Find where the given text appears and provide that cell's center as (x, y) coordinate. 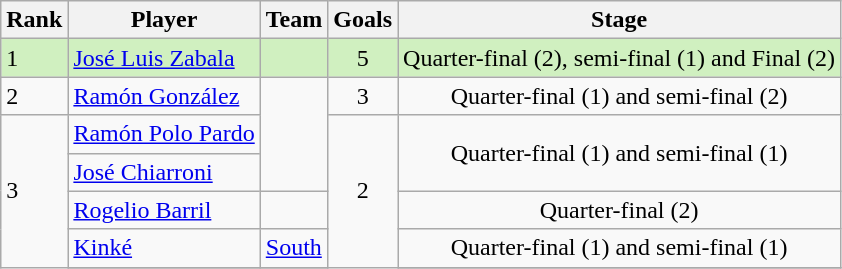
1 (34, 58)
Goals (363, 20)
5 (363, 58)
Ramón González (164, 96)
Kinké (164, 248)
Quarter-final (1) and semi-final (2) (620, 96)
Ramón Polo Pardo (164, 134)
Rank (34, 20)
Team (294, 20)
Quarter-final (2), semi-final (1) and Final (2) (620, 58)
South (294, 248)
José Luis Zabala (164, 58)
Rogelio Barril (164, 210)
Player (164, 20)
José Chiarroni (164, 172)
Quarter-final (2) (620, 210)
Stage (620, 20)
